Output the (X, Y) coordinate of the center of the cell containing the given text.  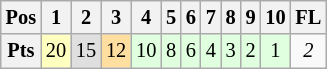
15 (86, 51)
5 (171, 17)
12 (116, 51)
7 (211, 17)
Pos (21, 17)
FL (308, 17)
20 (56, 51)
Pts (21, 51)
9 (251, 17)
